Determine the (x, y) coordinate at the center of the cell enclosing the given text.  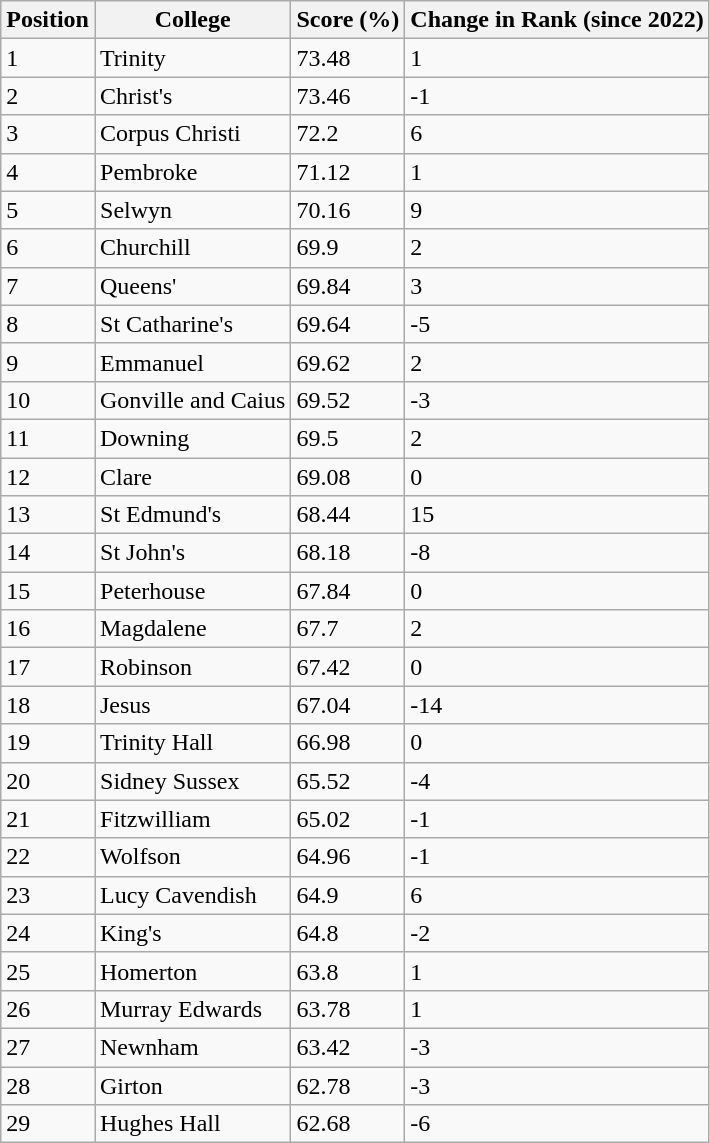
64.96 (348, 857)
-14 (557, 705)
29 (48, 1124)
67.7 (348, 629)
73.46 (348, 96)
Position (48, 20)
Robinson (192, 667)
St Catharine's (192, 324)
Clare (192, 477)
19 (48, 743)
5 (48, 210)
Pembroke (192, 172)
22 (48, 857)
27 (48, 1047)
67.04 (348, 705)
71.12 (348, 172)
Change in Rank (since 2022) (557, 20)
20 (48, 781)
12 (48, 477)
Trinity (192, 58)
St John's (192, 553)
Downing (192, 438)
69.52 (348, 400)
7 (48, 286)
69.5 (348, 438)
Churchill (192, 248)
17 (48, 667)
Christ's (192, 96)
14 (48, 553)
-8 (557, 553)
-2 (557, 933)
63.8 (348, 971)
69.64 (348, 324)
68.44 (348, 515)
4 (48, 172)
Lucy Cavendish (192, 895)
Fitzwilliam (192, 819)
28 (48, 1085)
-6 (557, 1124)
10 (48, 400)
23 (48, 895)
18 (48, 705)
69.08 (348, 477)
Emmanuel (192, 362)
Score (%) (348, 20)
70.16 (348, 210)
Trinity Hall (192, 743)
68.18 (348, 553)
Newnham (192, 1047)
64.9 (348, 895)
69.62 (348, 362)
69.9 (348, 248)
24 (48, 933)
Homerton (192, 971)
13 (48, 515)
Gonville and Caius (192, 400)
8 (48, 324)
72.2 (348, 134)
Magdalene (192, 629)
67.84 (348, 591)
16 (48, 629)
Peterhouse (192, 591)
Corpus Christi (192, 134)
62.78 (348, 1085)
73.48 (348, 58)
65.02 (348, 819)
Murray Edwards (192, 1009)
College (192, 20)
King's (192, 933)
Sidney Sussex (192, 781)
21 (48, 819)
25 (48, 971)
Selwyn (192, 210)
11 (48, 438)
63.42 (348, 1047)
65.52 (348, 781)
64.8 (348, 933)
67.42 (348, 667)
62.68 (348, 1124)
-4 (557, 781)
69.84 (348, 286)
Jesus (192, 705)
Girton (192, 1085)
Wolfson (192, 857)
26 (48, 1009)
66.98 (348, 743)
63.78 (348, 1009)
Queens' (192, 286)
-5 (557, 324)
Hughes Hall (192, 1124)
St Edmund's (192, 515)
